Find where the given text appears and provide that cell's center as (X, Y) coordinate. 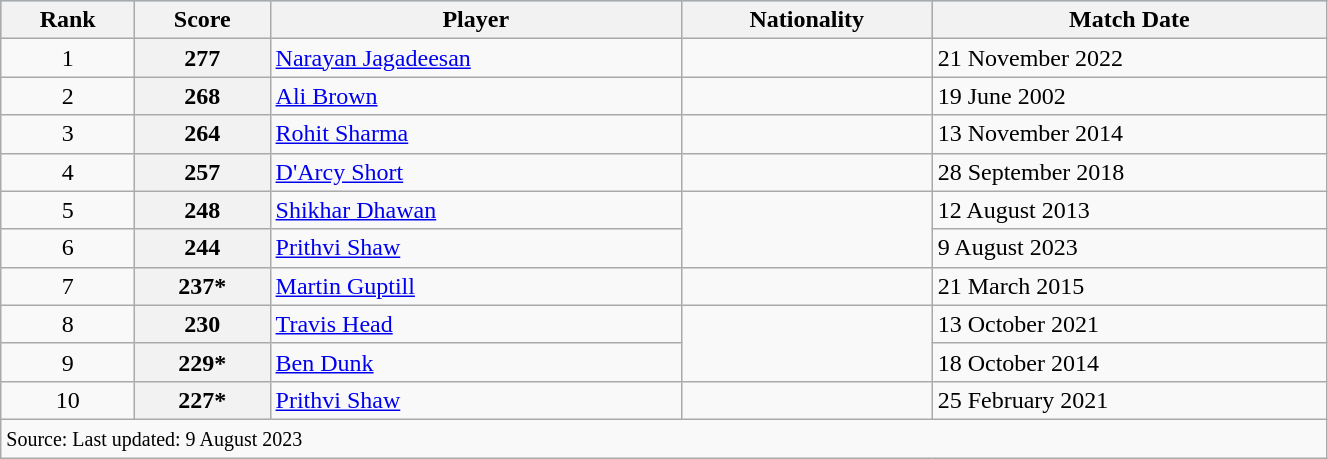
10 (68, 400)
13 October 2021 (1129, 324)
277 (202, 58)
268 (202, 96)
18 October 2014 (1129, 362)
21 March 2015 (1129, 286)
12 August 2013 (1129, 210)
25 February 2021 (1129, 400)
248 (202, 210)
Rank (68, 20)
Match Date (1129, 20)
D'Arcy Short (476, 172)
Narayan Jagadeesan (476, 58)
7 (68, 286)
264 (202, 134)
237* (202, 286)
Ali Brown (476, 96)
3 (68, 134)
Player (476, 20)
28 September 2018 (1129, 172)
19 June 2002 (1129, 96)
230 (202, 324)
1 (68, 58)
Source: Last updated: 9 August 2023 (664, 438)
4 (68, 172)
6 (68, 248)
Ben Dunk (476, 362)
21 November 2022 (1129, 58)
227* (202, 400)
Nationality (806, 20)
2 (68, 96)
9 (68, 362)
9 August 2023 (1129, 248)
257 (202, 172)
Score (202, 20)
Rohit Sharma (476, 134)
8 (68, 324)
Martin Guptill (476, 286)
Travis Head (476, 324)
Shikhar Dhawan (476, 210)
229* (202, 362)
244 (202, 248)
13 November 2014 (1129, 134)
5 (68, 210)
